Scan for the cell matching the given text and deliver its [x, y] coordinate at center. 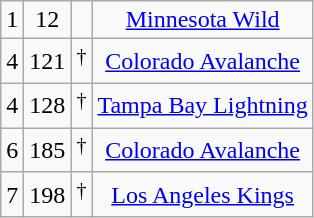
Tampa Bay Lightning [202, 106]
7 [12, 194]
121 [48, 62]
198 [48, 194]
Minnesota Wild [202, 20]
1 [12, 20]
6 [12, 150]
12 [48, 20]
128 [48, 106]
185 [48, 150]
Los Angeles Kings [202, 194]
